Determine the (X, Y) coordinate at the center of the cell enclosing the given text.  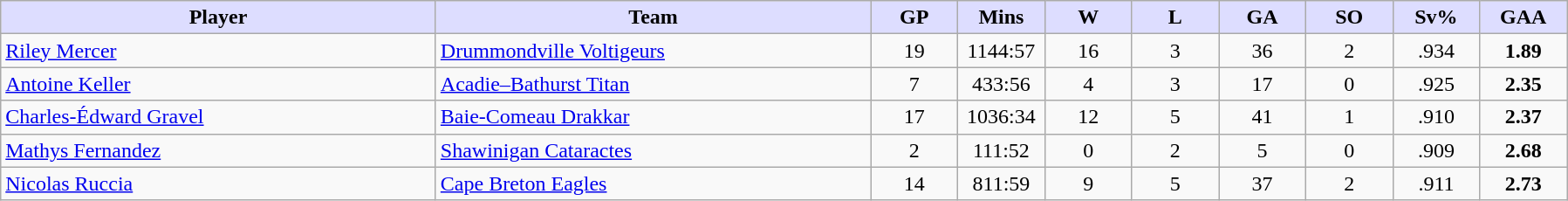
Antoine Keller (218, 84)
37 (1263, 184)
811:59 (1002, 184)
Nicolas Ruccia (218, 184)
2.73 (1523, 184)
111:52 (1002, 150)
2.68 (1523, 150)
Drummondville Voltigeurs (653, 51)
1144:57 (1002, 51)
14 (914, 184)
Cape Breton Eagles (653, 184)
9 (1088, 184)
Baie-Comeau Drakkar (653, 117)
1036:34 (1002, 117)
433:56 (1002, 84)
7 (914, 84)
41 (1263, 117)
SO (1349, 17)
Sv% (1436, 17)
.909 (1436, 150)
.911 (1436, 184)
1 (1349, 117)
Mathys Fernandez (218, 150)
.910 (1436, 117)
W (1088, 17)
Player (218, 17)
Shawinigan Cataractes (653, 150)
19 (914, 51)
Acadie–Bathurst Titan (653, 84)
2.37 (1523, 117)
4 (1088, 84)
Charles-Édward Gravel (218, 117)
.934 (1436, 51)
1.89 (1523, 51)
GAA (1523, 17)
Team (653, 17)
Riley Mercer (218, 51)
12 (1088, 117)
GP (914, 17)
36 (1263, 51)
2.35 (1523, 84)
GA (1263, 17)
L (1175, 17)
16 (1088, 51)
.925 (1436, 84)
Mins (1002, 17)
